Extract the [X, Y] coordinate from the center of the cell holding the provided text.  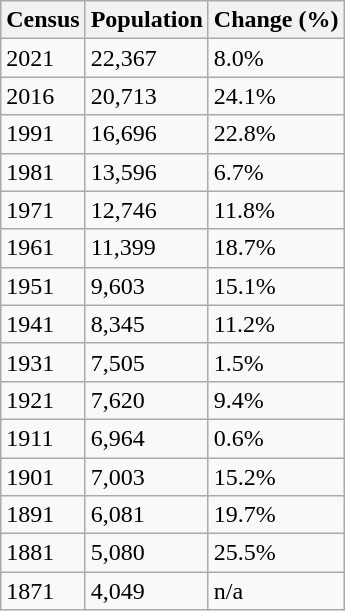
11.8% [276, 210]
7,505 [146, 362]
Change (%) [276, 20]
1881 [43, 553]
n/a [276, 591]
15.1% [276, 286]
1981 [43, 172]
19.7% [276, 515]
1971 [43, 210]
1921 [43, 400]
20,713 [146, 96]
1931 [43, 362]
7,003 [146, 477]
1891 [43, 515]
Census [43, 20]
1911 [43, 438]
Population [146, 20]
22.8% [276, 134]
1951 [43, 286]
1.5% [276, 362]
1871 [43, 591]
24.1% [276, 96]
25.5% [276, 553]
0.6% [276, 438]
22,367 [146, 58]
8.0% [276, 58]
9,603 [146, 286]
16,696 [146, 134]
12,746 [146, 210]
13,596 [146, 172]
7,620 [146, 400]
6,081 [146, 515]
18.7% [276, 248]
2021 [43, 58]
9.4% [276, 400]
15.2% [276, 477]
6.7% [276, 172]
2016 [43, 96]
1991 [43, 134]
1961 [43, 248]
11,399 [146, 248]
11.2% [276, 324]
4,049 [146, 591]
5,080 [146, 553]
1941 [43, 324]
1901 [43, 477]
8,345 [146, 324]
6,964 [146, 438]
